Identify which cell holds the provided text, then report its [X, Y] central coordinate. 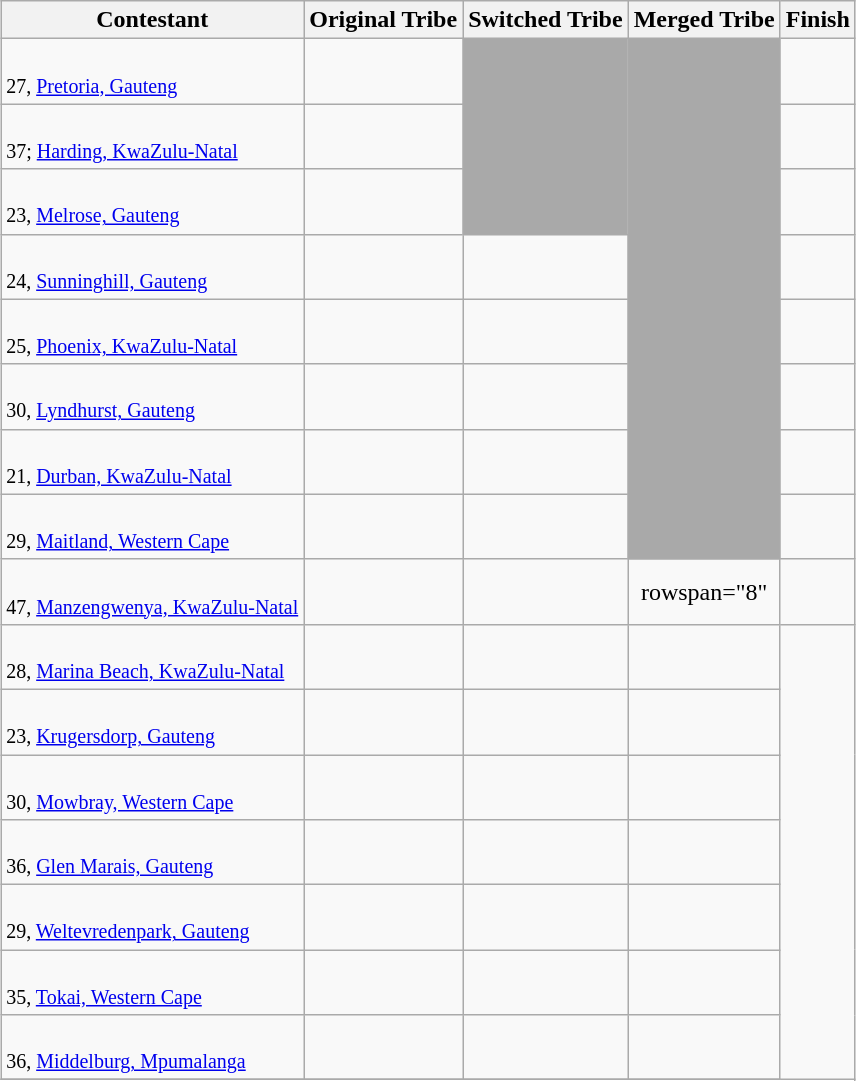
27, Pretoria, Gauteng [152, 72]
25, Phoenix, KwaZulu-Natal [152, 332]
Contestant [152, 20]
28, Marina Beach, KwaZulu-Natal [152, 656]
29, Maitland, Western Cape [152, 526]
23, Krugersdorp, Gauteng [152, 722]
rowspan="8" [704, 592]
Original Tribe [384, 20]
35, Tokai, Western Cape [152, 982]
37; Harding, KwaZulu-Natal [152, 136]
47, Manzengwenya, KwaZulu-Natal [152, 592]
21, Durban, KwaZulu-Natal [152, 462]
29, Weltevredenpark, Gauteng [152, 918]
24, Sunninghill, Gauteng [152, 266]
Switched Tribe [546, 20]
30, Lyndhurst, Gauteng [152, 396]
30, Mowbray, Western Cape [152, 786]
Merged Tribe [704, 20]
Finish [818, 20]
36, Middelburg, Mpumalanga [152, 1048]
23, Melrose, Gauteng [152, 202]
36, Glen Marais, Gauteng [152, 852]
